Locate the cell with the specified text and output its [x, y] center coordinate. 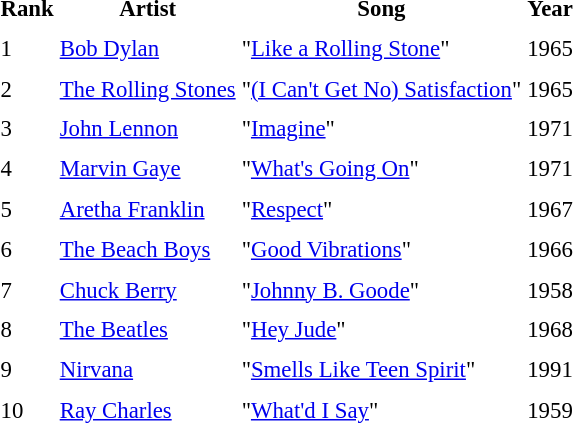
"What's Going On" [382, 170]
"Johnny B. Goode" [382, 290]
"Imagine" [382, 130]
Aretha Franklin [148, 210]
"Good Vibrations" [382, 250]
"(I Can't Get No) Satisfaction" [382, 88]
Marvin Gaye [148, 170]
"Hey Jude" [382, 330]
"Respect" [382, 210]
The Beach Boys [148, 250]
The Rolling Stones [148, 88]
The Beatles [148, 330]
Chuck Berry [148, 290]
Nirvana [148, 370]
John Lennon [148, 130]
"Smells Like Teen Spirit" [382, 370]
"Like a Rolling Stone" [382, 48]
Bob Dylan [148, 48]
